Locate the cell with the specified text and output its [X, Y] center coordinate. 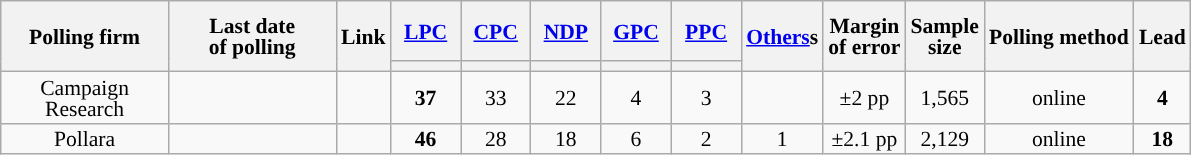
Otherss [782, 36]
±2 pp [864, 97]
Link [364, 36]
CPC [496, 31]
6 [636, 138]
GPC [636, 31]
Campaign Research [85, 97]
28 [496, 138]
46 [426, 138]
LPC [426, 31]
22 [566, 97]
Polling firm [85, 36]
Polling method [1059, 36]
2 [706, 138]
±2.1 pp [864, 138]
2,129 [945, 138]
Last dateof polling [252, 36]
1,565 [945, 97]
Pollara [85, 138]
PPC [706, 31]
1 [782, 138]
37 [426, 97]
33 [496, 97]
Lead [1162, 36]
NDP [566, 31]
3 [706, 97]
Samplesize [945, 36]
Marginof error [864, 36]
